Extract the [x, y] coordinate from the center of the cell holding the provided text.  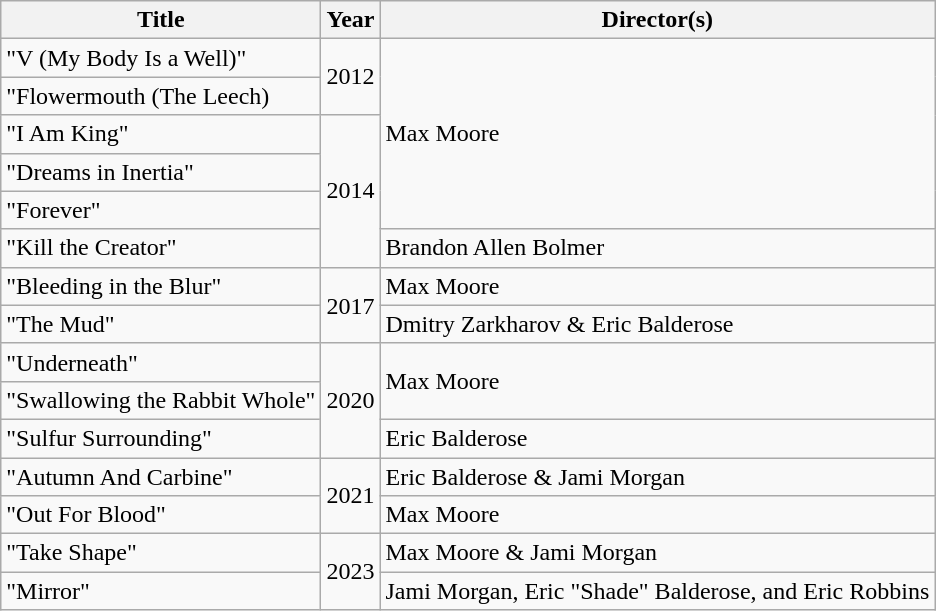
2023 [350, 572]
"V (My Body Is a Well)" [161, 58]
"Underneath" [161, 362]
"Kill the Creator" [161, 248]
2012 [350, 77]
"Mirror" [161, 591]
"The Mud" [161, 324]
"Flowermouth (The Leech) [161, 96]
"Out For Blood" [161, 515]
"Swallowing the Rabbit Whole" [161, 400]
Jami Morgan, Eric "Shade" Balderose, and Eric Robbins [658, 591]
"Sulfur Surrounding" [161, 438]
"Autumn And Carbine" [161, 477]
"Take Shape" [161, 553]
"Bleeding in the Blur" [161, 286]
Dmitry Zarkharov & Eric Balderose [658, 324]
Year [350, 20]
Title [161, 20]
Eric Balderose & Jami Morgan [658, 477]
"I Am King" [161, 134]
Max Moore & Jami Morgan [658, 553]
Director(s) [658, 20]
"Dreams in Inertia" [161, 172]
Eric Balderose [658, 438]
Brandon Allen Bolmer [658, 248]
2020 [350, 400]
2017 [350, 305]
"Forever" [161, 210]
2021 [350, 496]
2014 [350, 191]
